For the text-containing cell, return its midpoint in [x, y] coordinate format. 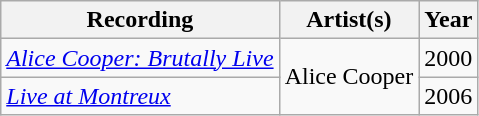
2006 [448, 96]
2000 [448, 58]
Live at Montreux [140, 96]
Year [448, 20]
Alice Cooper [349, 77]
Alice Cooper: Brutally Live [140, 58]
Recording [140, 20]
Artist(s) [349, 20]
